Find where the given text appears and provide that cell's center as (x, y) coordinate. 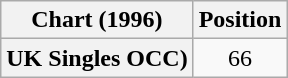
Position (240, 20)
UK Singles OCC) (97, 58)
66 (240, 58)
Chart (1996) (97, 20)
